Capture the cell that displays the provided text and extract its (X, Y) central coordinate. 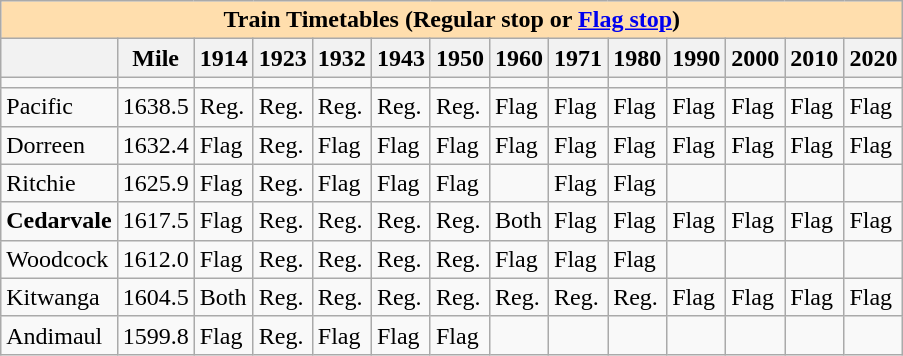
Andimaul (59, 335)
1604.5 (156, 297)
2000 (756, 58)
Cedarvale (59, 221)
1990 (696, 58)
Dorreen (59, 145)
1980 (638, 58)
1923 (282, 58)
1914 (224, 58)
Train Timetables (Regular stop or Flag stop) (452, 20)
2010 (814, 58)
Ritchie (59, 183)
2020 (874, 58)
1617.5 (156, 221)
1612.0 (156, 259)
1950 (460, 58)
1632.4 (156, 145)
Kitwanga (59, 297)
1599.8 (156, 335)
1638.5 (156, 107)
Mile (156, 58)
1625.9 (156, 183)
Pacific (59, 107)
Woodcock (59, 259)
1971 (578, 58)
1943 (400, 58)
1932 (342, 58)
1960 (518, 58)
